Locate the cell with the specified text and output its (x, y) center coordinate. 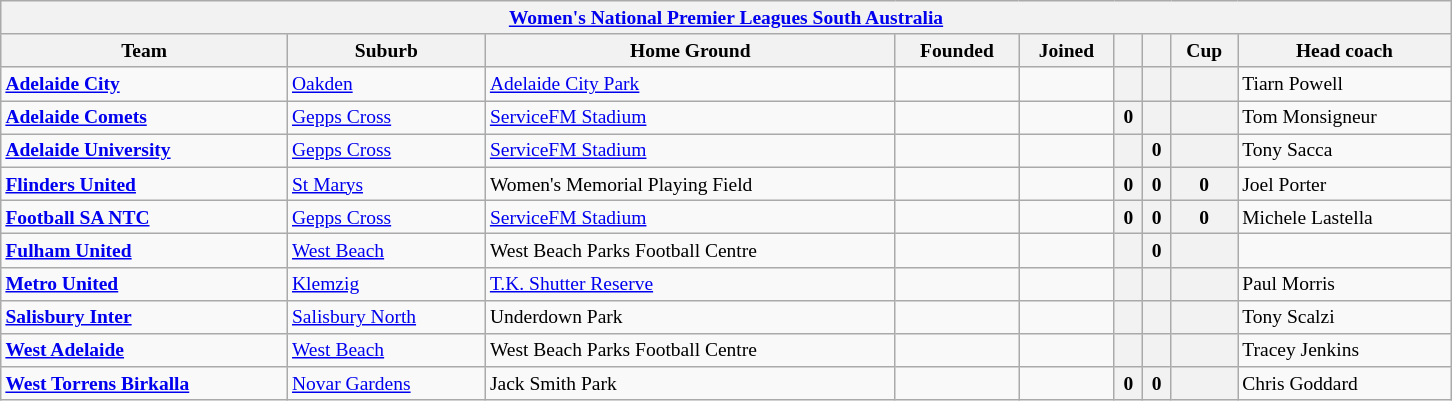
Fulham United (144, 250)
Paul Morris (1345, 284)
West Adelaide (144, 350)
Women's Memorial Playing Field (690, 184)
Head coach (1345, 50)
Metro United (144, 284)
Tiarn Powell (1345, 84)
West Torrens Birkalla (144, 384)
Oakden (386, 84)
Underdown Park (690, 316)
Adelaide City (144, 84)
Adelaide University (144, 150)
Joel Porter (1345, 184)
Klemzig (386, 284)
Suburb (386, 50)
St Marys (386, 184)
T.K. Shutter Reserve (690, 284)
Founded (956, 50)
Joined (1066, 50)
Tony Sacca (1345, 150)
Football SA NTC (144, 216)
Tom Monsigneur (1345, 118)
Chris Goddard (1345, 384)
Jack Smith Park (690, 384)
Home Ground (690, 50)
Tracey Jenkins (1345, 350)
Flinders United (144, 184)
Team (144, 50)
Tony Scalzi (1345, 316)
Salisbury Inter (144, 316)
Michele Lastella (1345, 216)
Women's National Premier Leagues South Australia (726, 18)
Novar Gardens (386, 384)
Salisbury North (386, 316)
Cup (1204, 50)
Adelaide Comets (144, 118)
Adelaide City Park (690, 84)
